Capture the cell that displays the provided text and extract its [x, y] central coordinate. 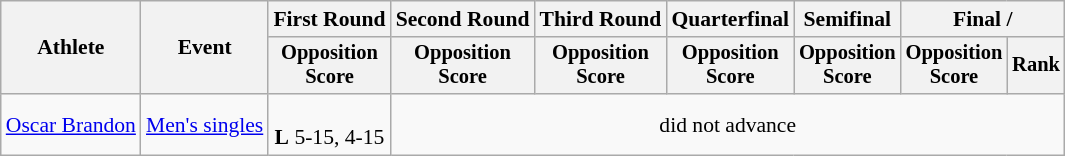
did not advance [728, 124]
Event [204, 48]
L 5-15, 4-15 [329, 124]
Third Round [600, 19]
Athlete [71, 48]
Semifinal [848, 19]
Men's singles [204, 124]
Quarterfinal [730, 19]
First Round [329, 19]
Rank [1036, 66]
Final / [983, 19]
Second Round [463, 19]
Oscar Brandon [71, 124]
